Capture the cell that displays the provided text and extract its (X, Y) central coordinate. 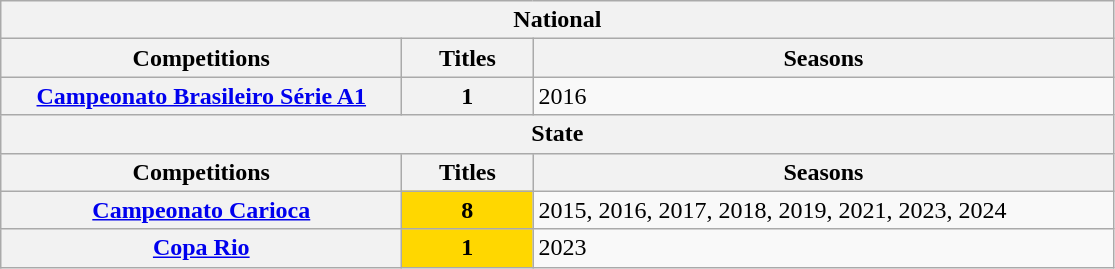
2023 (824, 248)
State (558, 134)
2016 (824, 96)
Campeonato Brasileiro Série A1 (202, 96)
2015, 2016, 2017, 2018, 2019, 2021, 2023, 2024 (824, 210)
National (558, 20)
Copa Rio (202, 248)
Campeonato Carioca (202, 210)
8 (468, 210)
